For the text-containing cell, return its midpoint in (x, y) coordinate format. 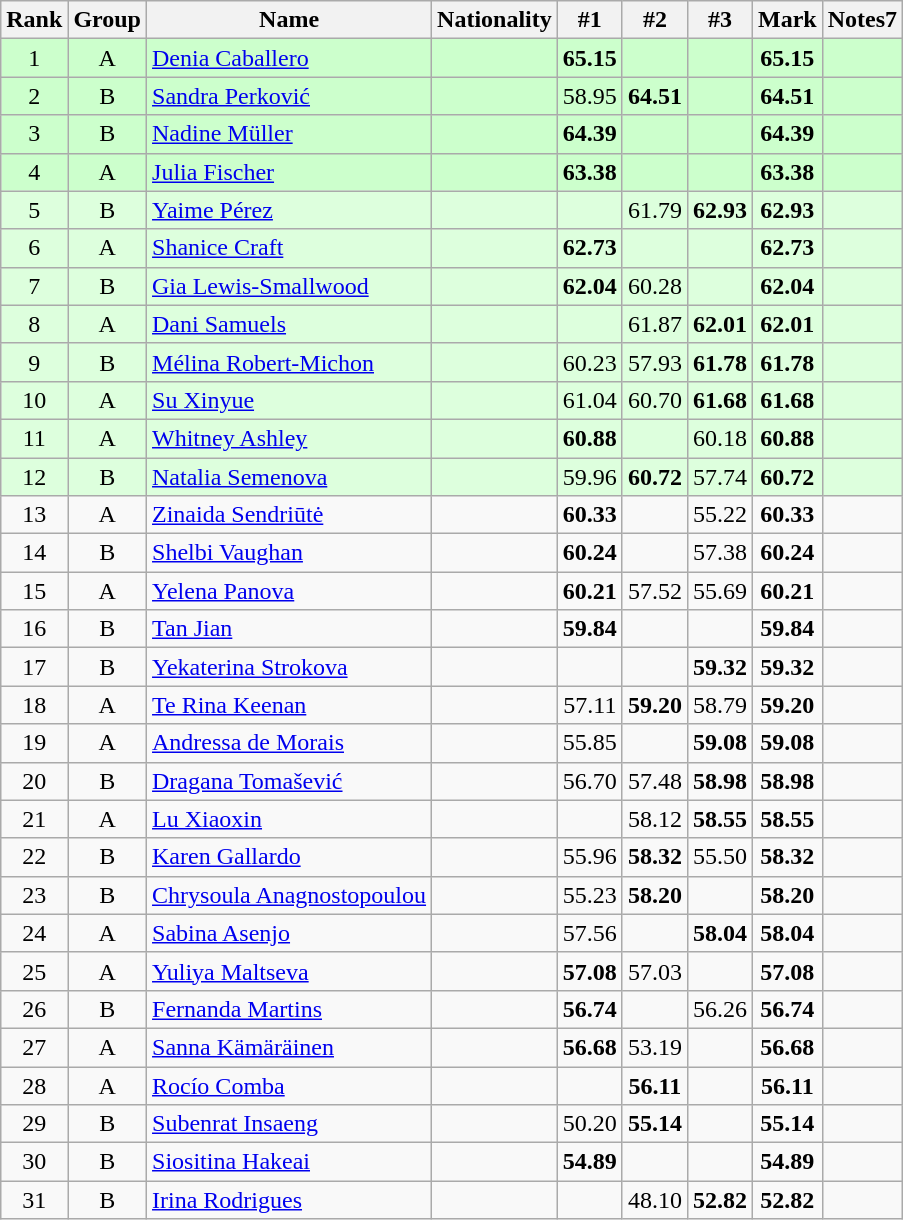
Whitney Ashley (290, 438)
55.23 (590, 895)
Zinaida Sendriūtė (290, 515)
Karen Gallardo (290, 857)
18 (34, 705)
Lu Xiaoxin (290, 819)
7 (34, 286)
Sabina Asenjo (290, 933)
Group (108, 20)
Rocío Comba (290, 1085)
Natalia Semenova (290, 477)
Sanna Kämäräinen (290, 1047)
61.04 (590, 400)
15 (34, 591)
25 (34, 971)
30 (34, 1162)
Shelbi Vaughan (290, 553)
Su Xinyue (290, 400)
58.12 (654, 819)
6 (34, 248)
Tan Jian (290, 629)
1 (34, 58)
8 (34, 324)
Rank (34, 20)
59.96 (590, 477)
60.18 (720, 438)
57.74 (720, 477)
21 (34, 819)
Te Rina Keenan (290, 705)
Mark (788, 20)
55.69 (720, 591)
Irina Rodrigues (290, 1200)
24 (34, 933)
55.85 (590, 743)
57.11 (590, 705)
31 (34, 1200)
60.70 (654, 400)
Yuliya Maltseva (290, 971)
#1 (590, 20)
29 (34, 1124)
57.56 (590, 933)
13 (34, 515)
11 (34, 438)
Dani Samuels (290, 324)
16 (34, 629)
57.52 (654, 591)
Yaime Pérez (290, 210)
14 (34, 553)
60.28 (654, 286)
Yekaterina Strokova (290, 667)
50.20 (590, 1124)
10 (34, 400)
58.95 (590, 96)
Siositina Hakeai (290, 1162)
56.26 (720, 1009)
3 (34, 134)
Yelena Panova (290, 591)
Sandra Perković (290, 96)
57.38 (720, 553)
Andressa de Morais (290, 743)
57.93 (654, 362)
53.19 (654, 1047)
17 (34, 667)
#3 (720, 20)
55.22 (720, 515)
Nationality (495, 20)
Denia Caballero (290, 58)
20 (34, 781)
28 (34, 1085)
Subenrat Insaeng (290, 1124)
Notes7 (862, 20)
57.03 (654, 971)
57.48 (654, 781)
60.23 (590, 362)
Julia Fischer (290, 172)
19 (34, 743)
9 (34, 362)
58.79 (720, 705)
Gia Lewis-Smallwood (290, 286)
12 (34, 477)
Nadine Müller (290, 134)
55.50 (720, 857)
22 (34, 857)
55.96 (590, 857)
26 (34, 1009)
Fernanda Martins (290, 1009)
2 (34, 96)
23 (34, 895)
27 (34, 1047)
Name (290, 20)
Dragana Tomašević (290, 781)
#2 (654, 20)
5 (34, 210)
Chrysoula Anagnostopoulou (290, 895)
Mélina Robert-Michon (290, 362)
56.70 (590, 781)
61.87 (654, 324)
Shanice Craft (290, 248)
4 (34, 172)
61.79 (654, 210)
48.10 (654, 1200)
